From the cell containing the given text, extract its center point as (x, y) coordinate. 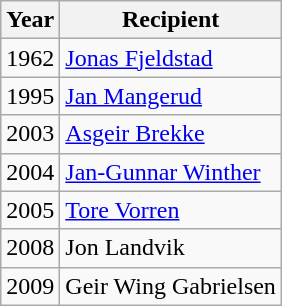
Asgeir Brekke (171, 134)
Jan-Gunnar Winther (171, 172)
Jonas Fjeldstad (171, 58)
1962 (30, 58)
2005 (30, 210)
Year (30, 20)
2009 (30, 286)
2003 (30, 134)
Jan Mangerud (171, 96)
Geir Wing Gabrielsen (171, 286)
2008 (30, 248)
Recipient (171, 20)
2004 (30, 172)
Tore Vorren (171, 210)
1995 (30, 96)
Jon Landvik (171, 248)
